Return [X, Y] of the center of cell containing provided text 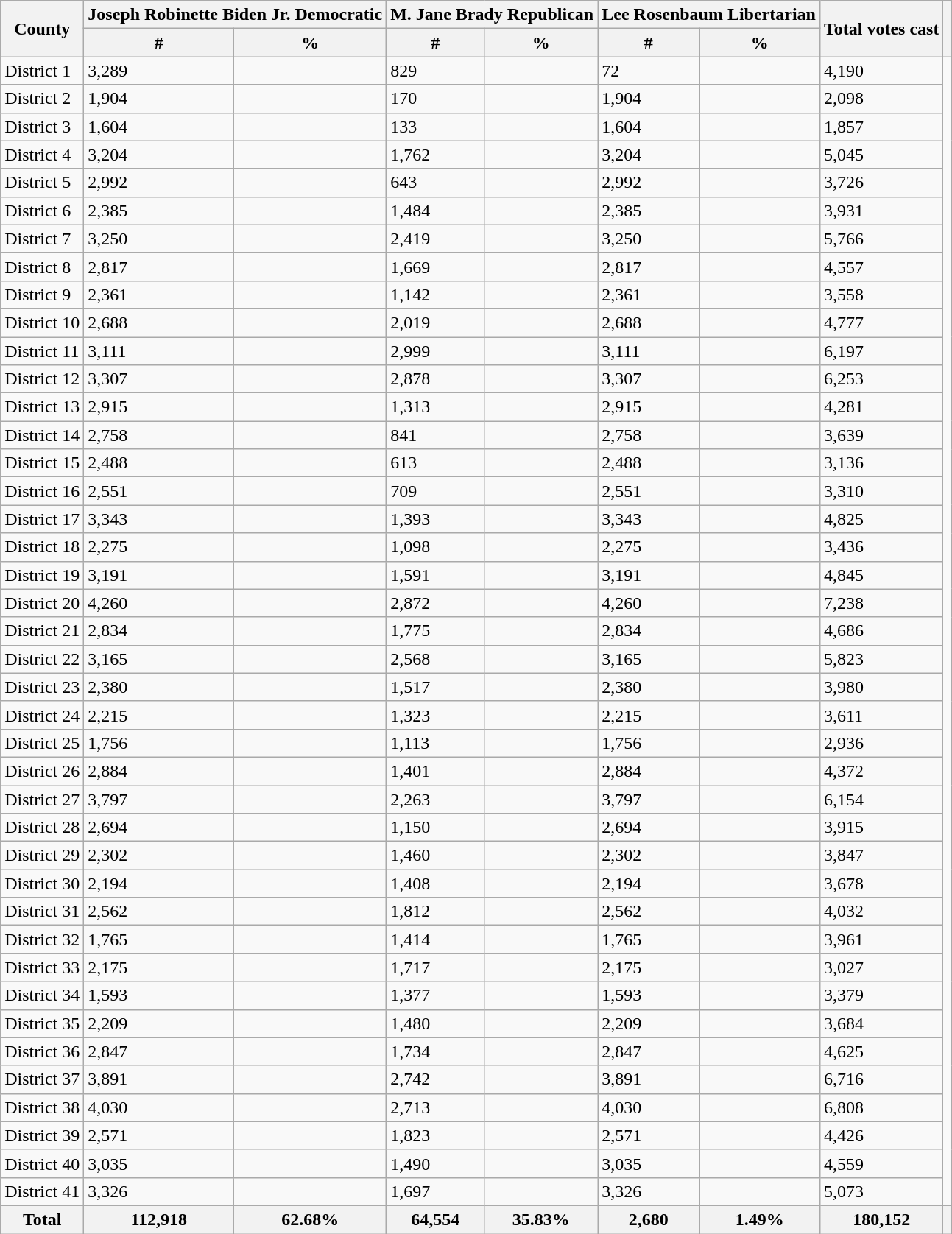
District 37 [43, 1079]
1,408 [436, 884]
2,098 [881, 99]
District 5 [43, 183]
District 11 [43, 351]
4,777 [881, 322]
District 38 [43, 1107]
2,263 [436, 799]
4,372 [881, 771]
4,559 [881, 1163]
7,238 [881, 603]
2,568 [436, 659]
3,436 [881, 547]
2,999 [436, 351]
Joseph Robinette Biden Jr. Democratic [236, 15]
District 27 [43, 799]
District 3 [43, 127]
170 [436, 99]
1,150 [436, 828]
District 19 [43, 575]
District 4 [43, 155]
2,878 [436, 379]
3,136 [881, 463]
District 35 [43, 1023]
3,558 [881, 295]
District 28 [43, 828]
District 36 [43, 1051]
1,734 [436, 1051]
643 [436, 183]
District 32 [43, 939]
1,669 [436, 267]
112,918 [159, 1219]
1,113 [436, 743]
6,154 [881, 799]
6,716 [881, 1079]
District 41 [43, 1191]
District 26 [43, 771]
5,045 [881, 155]
4,032 [881, 912]
4,426 [881, 1135]
3,611 [881, 715]
1,762 [436, 155]
1.49% [760, 1219]
District 40 [43, 1163]
1,142 [436, 295]
2,419 [436, 239]
4,190 [881, 71]
3,915 [881, 828]
District 9 [43, 295]
2,713 [436, 1107]
6,197 [881, 351]
1,517 [436, 687]
District 6 [43, 211]
3,980 [881, 687]
1,460 [436, 856]
1,775 [436, 631]
M. Jane Brady Republican [492, 15]
1,313 [436, 407]
Total votes cast [881, 29]
1,490 [436, 1163]
133 [436, 127]
3,684 [881, 1023]
2,872 [436, 603]
3,027 [881, 967]
District 39 [43, 1135]
2,019 [436, 322]
4,825 [881, 519]
1,414 [436, 939]
1,480 [436, 1023]
3,639 [881, 435]
5,766 [881, 239]
4,557 [881, 267]
5,823 [881, 659]
3,379 [881, 995]
64,554 [436, 1219]
1,098 [436, 547]
1,484 [436, 211]
4,625 [881, 1051]
1,401 [436, 771]
District 25 [43, 743]
180,152 [881, 1219]
829 [436, 71]
Total [43, 1219]
District 22 [43, 659]
4,281 [881, 407]
5,073 [881, 1191]
District 12 [43, 379]
District 23 [43, 687]
3,678 [881, 884]
1,377 [436, 995]
District 34 [43, 995]
District 24 [43, 715]
4,686 [881, 631]
1,812 [436, 912]
District 10 [43, 322]
District 17 [43, 519]
3,310 [881, 491]
1,697 [436, 1191]
2,680 [649, 1219]
4,845 [881, 575]
1,857 [881, 127]
District 20 [43, 603]
3,289 [159, 71]
2,936 [881, 743]
District 33 [43, 967]
3,931 [881, 211]
District 30 [43, 884]
District 2 [43, 99]
6,253 [881, 379]
District 1 [43, 71]
Lee Rosenbaum Libertarian [709, 15]
3,726 [881, 183]
District 8 [43, 267]
District 21 [43, 631]
3,847 [881, 856]
1,591 [436, 575]
1,393 [436, 519]
2,742 [436, 1079]
62.68% [311, 1219]
District 13 [43, 407]
72 [649, 71]
3,961 [881, 939]
613 [436, 463]
6,808 [881, 1107]
District 18 [43, 547]
1,717 [436, 967]
District 29 [43, 856]
709 [436, 491]
District 7 [43, 239]
District 15 [43, 463]
County [43, 29]
841 [436, 435]
1,323 [436, 715]
35.83% [541, 1219]
District 14 [43, 435]
1,823 [436, 1135]
District 16 [43, 491]
District 31 [43, 912]
